Search for the cell housing the specified text and yield its [X, Y] center coordinate. 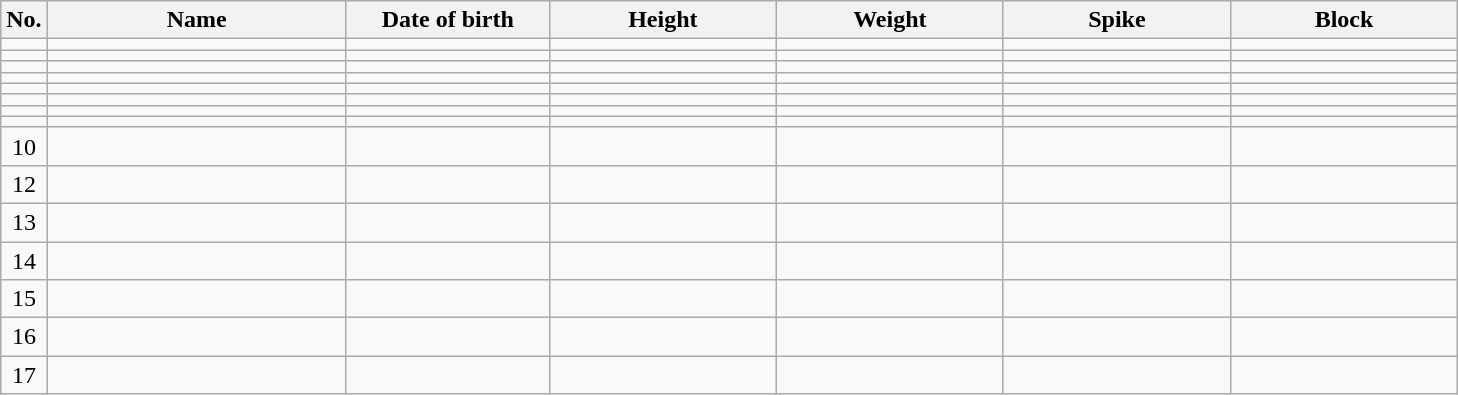
Date of birth [448, 20]
12 [24, 184]
Name [196, 20]
Weight [890, 20]
14 [24, 261]
Height [662, 20]
10 [24, 146]
15 [24, 299]
16 [24, 337]
Spike [1116, 20]
13 [24, 222]
17 [24, 375]
No. [24, 20]
Block [1344, 20]
